Locate the cell with the specified text and output its [X, Y] center coordinate. 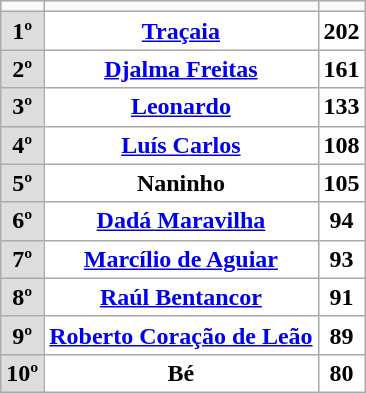
10º [22, 373]
105 [342, 183]
6º [22, 221]
Djalma Freitas [181, 69]
91 [342, 297]
3º [22, 107]
Leonardo [181, 107]
5º [22, 183]
4º [22, 145]
108 [342, 145]
9º [22, 335]
Roberto Coração de Leão [181, 335]
94 [342, 221]
80 [342, 373]
89 [342, 335]
Naninho [181, 183]
202 [342, 31]
Marcílio de Aguiar [181, 259]
Raúl Bentancor [181, 297]
7º [22, 259]
Bé [181, 373]
1º [22, 31]
133 [342, 107]
8º [22, 297]
Dadá Maravilha [181, 221]
Luís Carlos [181, 145]
93 [342, 259]
161 [342, 69]
2º [22, 69]
Traçaia [181, 31]
